From the cell containing the given text, extract its center point as [x, y] coordinate. 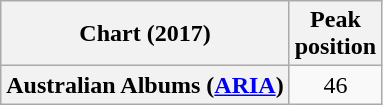
Chart (2017) [145, 34]
Australian Albums (ARIA) [145, 85]
46 [335, 85]
Peak position [335, 34]
